Output the (x, y) coordinate of the center of the cell containing the given text.  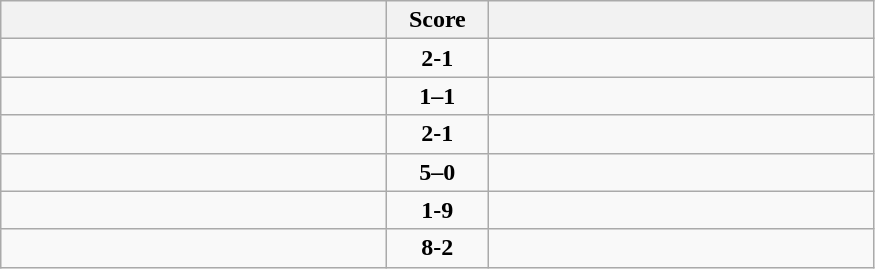
1-9 (438, 210)
Score (438, 20)
8-2 (438, 248)
5–0 (438, 172)
1–1 (438, 96)
